From the cell containing the given text, extract its center point as [X, Y] coordinate. 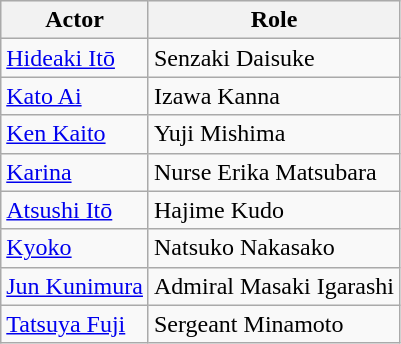
Kyoko [75, 248]
Hajime Kudo [274, 210]
Karina [75, 172]
Tatsuya Fuji [75, 324]
Natsuko Nakasako [274, 248]
Atsushi Itō [75, 210]
Senzaki Daisuke [274, 58]
Ken Kaito [75, 134]
Sergeant Minamoto [274, 324]
Nurse Erika Matsubara [274, 172]
Admiral Masaki Igarashi [274, 286]
Jun Kunimura [75, 286]
Hideaki Itō [75, 58]
Role [274, 20]
Actor [75, 20]
Kato Ai [75, 96]
Izawa Kanna [274, 96]
Yuji Mishima [274, 134]
